Capture the cell that displays the provided text and extract its (x, y) central coordinate. 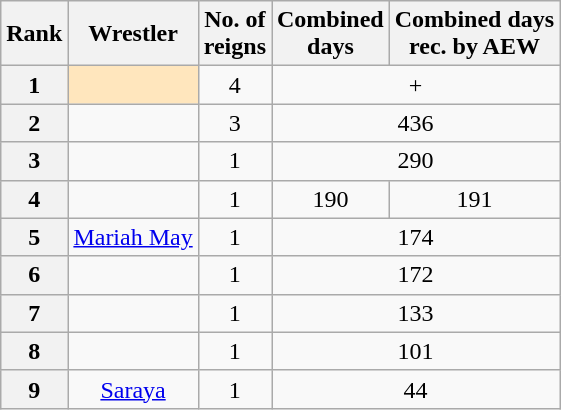
133 (416, 313)
+ (416, 85)
Combined daysrec. by AEW (474, 34)
101 (416, 351)
No. ofreigns (234, 34)
6 (34, 275)
Saraya (133, 389)
190 (331, 199)
5 (34, 237)
7 (34, 313)
290 (416, 161)
Rank (34, 34)
Combineddays (331, 34)
191 (474, 199)
Wrestler (133, 34)
174 (416, 237)
172 (416, 275)
Mariah May (133, 237)
2 (34, 123)
436 (416, 123)
8 (34, 351)
9 (34, 389)
44 (416, 389)
